Extract the [x, y] coordinate from the center of the cell holding the provided text.  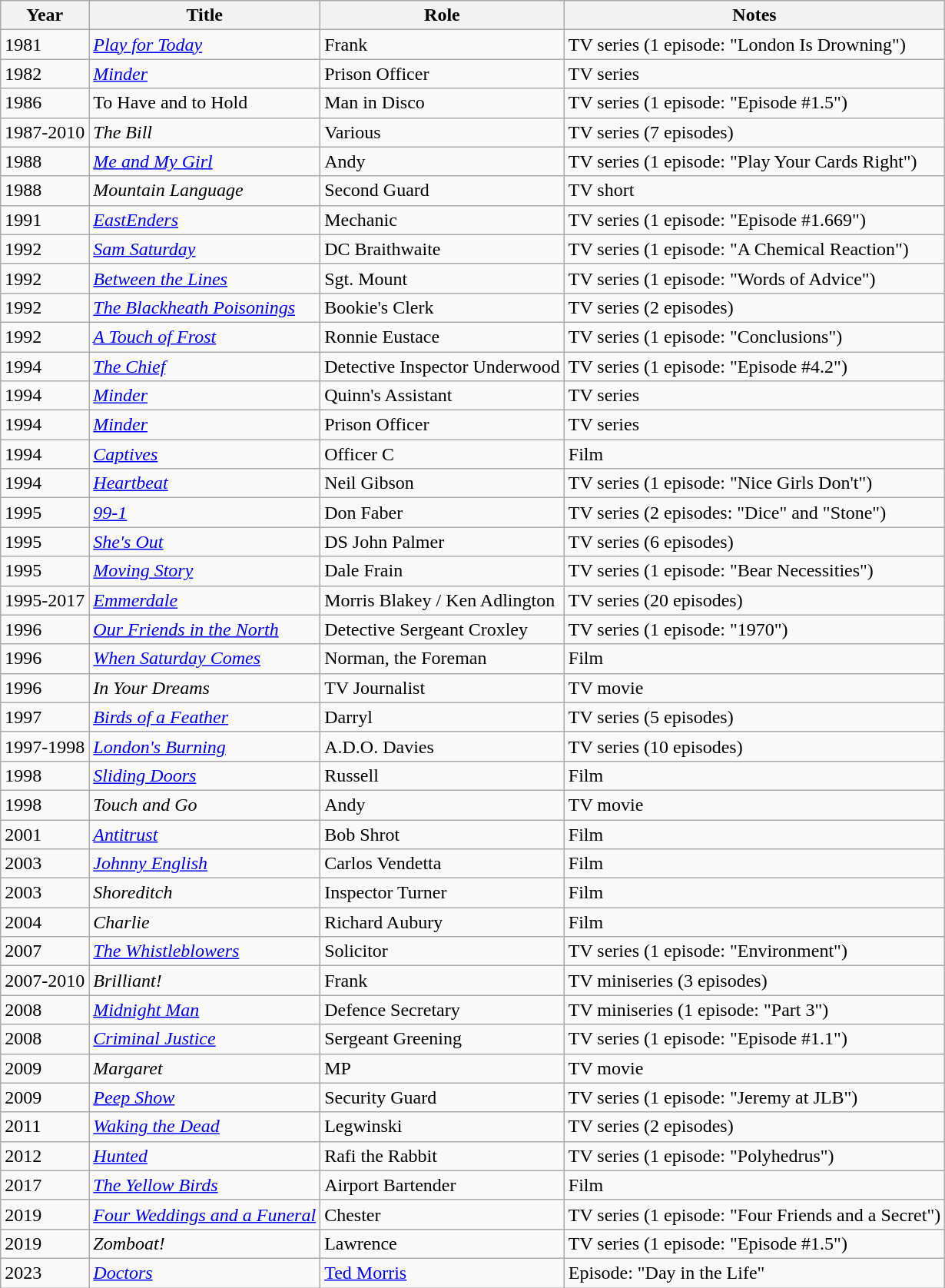
2011 [45, 1127]
Second Guard [443, 191]
London's Burning [204, 746]
1997 [45, 717]
Emmerdale [204, 600]
TV series (1 episode: "Environment") [754, 951]
2017 [45, 1185]
Title [204, 15]
The Chief [204, 367]
TV Journalist [443, 688]
Legwinski [443, 1127]
Man in Disco [443, 103]
Peep Show [204, 1097]
Officer C [443, 454]
Captives [204, 454]
Criminal Justice [204, 1039]
Security Guard [443, 1097]
Shoreditch [204, 893]
TV short [754, 191]
TV series (1 episode: "Four Friends and a Secret") [754, 1214]
1982 [45, 74]
Bookie's Clerk [443, 307]
TV series (1 episode: "Episode #1.1") [754, 1039]
TV series (1 episode: "Bear Necessities") [754, 571]
Heartbeat [204, 483]
Lawrence [443, 1243]
Darryl [443, 717]
Bob Shrot [443, 834]
Don Faber [443, 513]
Sliding Doors [204, 775]
Richard Aubury [443, 922]
Sam Saturday [204, 249]
Rafi the Rabbit [443, 1156]
Birds of a Feather [204, 717]
A Touch of Frost [204, 337]
2023 [45, 1273]
2012 [45, 1156]
The Whistleblowers [204, 951]
Inspector Turner [443, 893]
TV series (1 episode: "1970") [754, 629]
Russell [443, 775]
Carlos Vendetta [443, 864]
Airport Bartender [443, 1185]
EastEnders [204, 220]
TV series (10 episodes) [754, 746]
TV series (1 episode: "Conclusions") [754, 337]
1987-2010 [45, 132]
1986 [45, 103]
Me and My Girl [204, 161]
Brilliant! [204, 981]
TV series (1 episode: "Jeremy at JLB") [754, 1097]
Role [443, 15]
TV series (1 episode: "Nice Girls Don't") [754, 483]
To Have and to Hold [204, 103]
TV series (1 episode: "Episode #4.2") [754, 367]
The Bill [204, 132]
DS John Palmer [443, 542]
DC Braithwaite [443, 249]
2004 [45, 922]
Dale Frain [443, 571]
99-1 [204, 513]
TV miniseries (3 episodes) [754, 981]
Zomboat! [204, 1243]
MP [443, 1068]
Detective Sergeant Croxley [443, 629]
TV series (1 episode: "Episode #1.669") [754, 220]
A.D.O. Davies [443, 746]
TV series (1 episode: "Play Your Cards Right") [754, 161]
Ronnie Eustace [443, 337]
TV series (6 episodes) [754, 542]
In Your Dreams [204, 688]
Johnny English [204, 864]
Touch and Go [204, 805]
Hunted [204, 1156]
Ted Morris [443, 1273]
Notes [754, 15]
1995-2017 [45, 600]
1981 [45, 45]
Mountain Language [204, 191]
Margaret [204, 1068]
Sgt. Mount [443, 278]
TV series (20 episodes) [754, 600]
Norman, the Foreman [443, 659]
Mechanic [443, 220]
TV series (1 episode: "A Chemical Reaction") [754, 249]
Detective Inspector Underwood [443, 367]
She's Out [204, 542]
TV series (2 episodes: "Dice" and "Stone") [754, 513]
Morris Blakey / Ken Adlington [443, 600]
TV series (1 episode: "London Is Drowning") [754, 45]
Midnight Man [204, 1010]
TV series (1 episode: "Polyhedrus") [754, 1156]
Quinn's Assistant [443, 396]
TV series (5 episodes) [754, 717]
Neil Gibson [443, 483]
Chester [443, 1214]
TV series (1 episode: "Words of Advice") [754, 278]
The Blackheath Poisonings [204, 307]
TV miniseries (1 episode: "Part 3") [754, 1010]
Year [45, 15]
Our Friends in the North [204, 629]
The Yellow Birds [204, 1185]
Various [443, 132]
2007 [45, 951]
Play for Today [204, 45]
Defence Secretary [443, 1010]
Charlie [204, 922]
2007-2010 [45, 981]
When Saturday Comes [204, 659]
Episode: "Day in the Life" [754, 1273]
Between the Lines [204, 278]
2001 [45, 834]
Moving Story [204, 571]
TV series (7 episodes) [754, 132]
Four Weddings and a Funeral [204, 1214]
Waking the Dead [204, 1127]
Solicitor [443, 951]
Antitrust [204, 834]
1997-1998 [45, 746]
Doctors [204, 1273]
Sergeant Greening [443, 1039]
1991 [45, 220]
